Extract the (x, y) coordinate from the center of the cell holding the provided text.  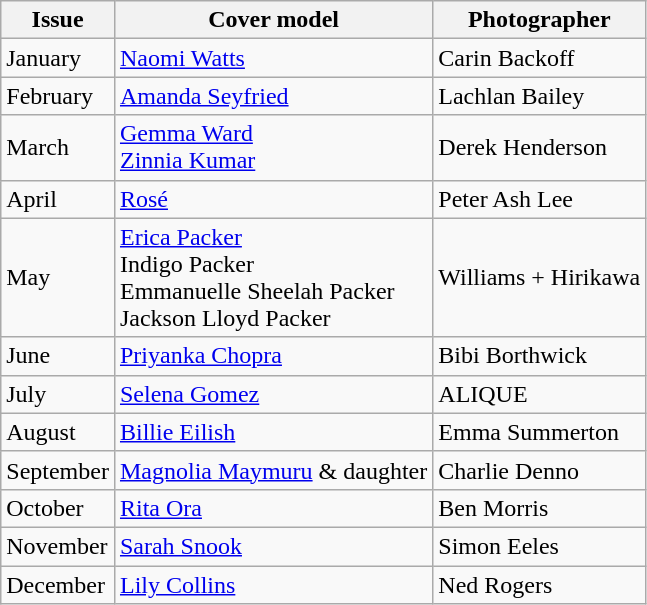
August (58, 432)
Derek Henderson (540, 148)
October (58, 508)
May (58, 278)
December (58, 585)
Peter Ash Lee (540, 199)
Cover model (273, 20)
Rita Ora (273, 508)
January (58, 58)
Priyanka Chopra (273, 356)
February (58, 96)
Charlie Denno (540, 470)
Billie Eilish (273, 432)
Bibi Borthwick (540, 356)
April (58, 199)
Rosé (273, 199)
Gemma WardZinnia Kumar (273, 148)
June (58, 356)
Magnolia Maymuru & daughter (273, 470)
Emma Summerton (540, 432)
Selena Gomez (273, 394)
Lachlan Bailey (540, 96)
Erica Packer Indigo Packer Emmanuelle Sheelah Packer Jackson Lloyd Packer (273, 278)
March (58, 148)
July (58, 394)
Simon Eeles (540, 546)
Amanda Seyfried (273, 96)
November (58, 546)
Williams + Hirikawa (540, 278)
Naomi Watts (273, 58)
Ned Rogers (540, 585)
Lily Collins (273, 585)
September (58, 470)
ALIQUE (540, 394)
Ben Morris (540, 508)
Carin Backoff (540, 58)
Sarah Snook (273, 546)
Issue (58, 20)
Photographer (540, 20)
